Locate the cell with the specified text and output its [x, y] center coordinate. 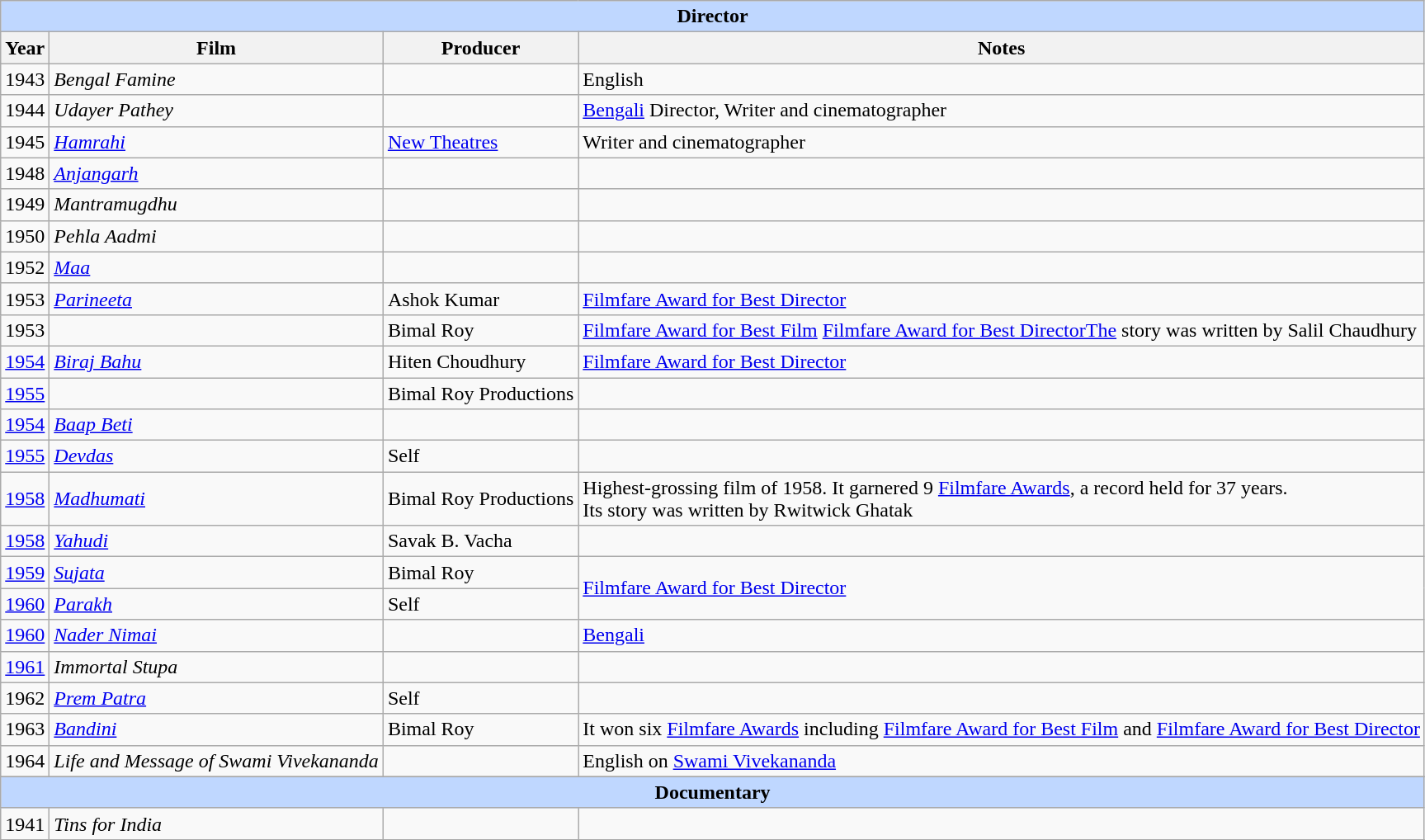
Hiten Choudhury [480, 361]
Biraj Bahu [216, 361]
Immortal Stupa [216, 667]
New Theatres [480, 142]
1962 [25, 698]
1952 [25, 267]
Director [713, 17]
1943 [25, 79]
Devdas [216, 456]
Prem Patra [216, 698]
1941 [25, 823]
Savak B. Vacha [480, 541]
Parakh [216, 604]
1950 [25, 236]
1961 [25, 667]
Pehla Aadmi [216, 236]
Maa [216, 267]
1964 [25, 761]
1963 [25, 729]
Baap Beti [216, 425]
Life and Message of Swami Vivekananda [216, 761]
It won six Filmfare Awards including Filmfare Award for Best Film and Filmfare Award for Best Director [1002, 729]
Year [25, 48]
Anjangarh [216, 173]
1949 [25, 205]
Mantramugdhu [216, 205]
Yahudi [216, 541]
1959 [25, 573]
Film [216, 48]
Notes [1002, 48]
English [1002, 79]
Bengali [1002, 635]
1944 [25, 111]
Tins for India [216, 823]
Bengali Director, Writer and cinematographer [1002, 111]
Highest-grossing film of 1958. It garnered 9 Filmfare Awards, a record held for 37 years.Its story was written by Rwitwick Ghatak [1002, 498]
Writer and cinematographer [1002, 142]
Udayer Pathey [216, 111]
Hamrahi [216, 142]
Bengal Famine [216, 79]
Documentary [713, 792]
English on Swami Vivekananda [1002, 761]
Nader Nimai [216, 635]
Bandini [216, 729]
Sujata [216, 573]
1945 [25, 142]
Madhumati [216, 498]
Parineeta [216, 299]
1948 [25, 173]
Filmfare Award for Best Film Filmfare Award for Best DirectorThe story was written by Salil Chaudhury [1002, 330]
Producer [480, 48]
Ashok Kumar [480, 299]
